Search for the cell housing the specified text and yield its [X, Y] center coordinate. 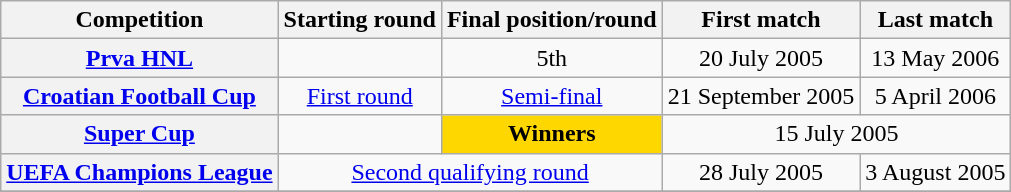
20 July 2005 [761, 58]
Super Cup [140, 134]
Winners [552, 134]
Final position/round [552, 20]
Prva HNL [140, 58]
Second qualifying round [470, 172]
First match [761, 20]
5 April 2006 [936, 96]
Croatian Football Cup [140, 96]
Last match [936, 20]
28 July 2005 [761, 172]
First round [360, 96]
UEFA Champions League [140, 172]
Semi-final [552, 96]
15 July 2005 [836, 134]
21 September 2005 [761, 96]
Competition [140, 20]
5th [552, 58]
13 May 2006 [936, 58]
Starting round [360, 20]
3 August 2005 [936, 172]
